Search for the cell housing the specified text and yield its (x, y) center coordinate. 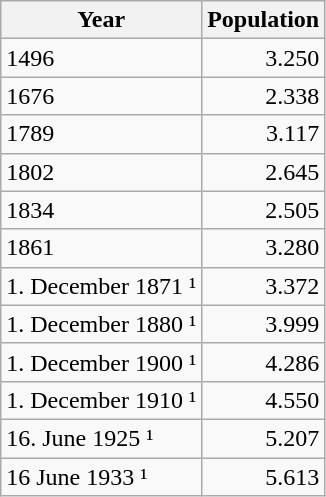
1. December 1900 ¹ (102, 362)
3.250 (264, 58)
Population (264, 20)
1676 (102, 96)
16 June 1933 ¹ (102, 477)
1861 (102, 248)
16. June 1925 ¹ (102, 438)
3.372 (264, 286)
4.286 (264, 362)
1. December 1871 ¹ (102, 286)
3.999 (264, 324)
1834 (102, 210)
2.645 (264, 172)
3.117 (264, 134)
5.207 (264, 438)
2.505 (264, 210)
1496 (102, 58)
1789 (102, 134)
1802 (102, 172)
1. December 1880 ¹ (102, 324)
1. December 1910 ¹ (102, 400)
5.613 (264, 477)
Year (102, 20)
2.338 (264, 96)
3.280 (264, 248)
4.550 (264, 400)
